Find where the given text appears and provide that cell's center as [x, y] coordinate. 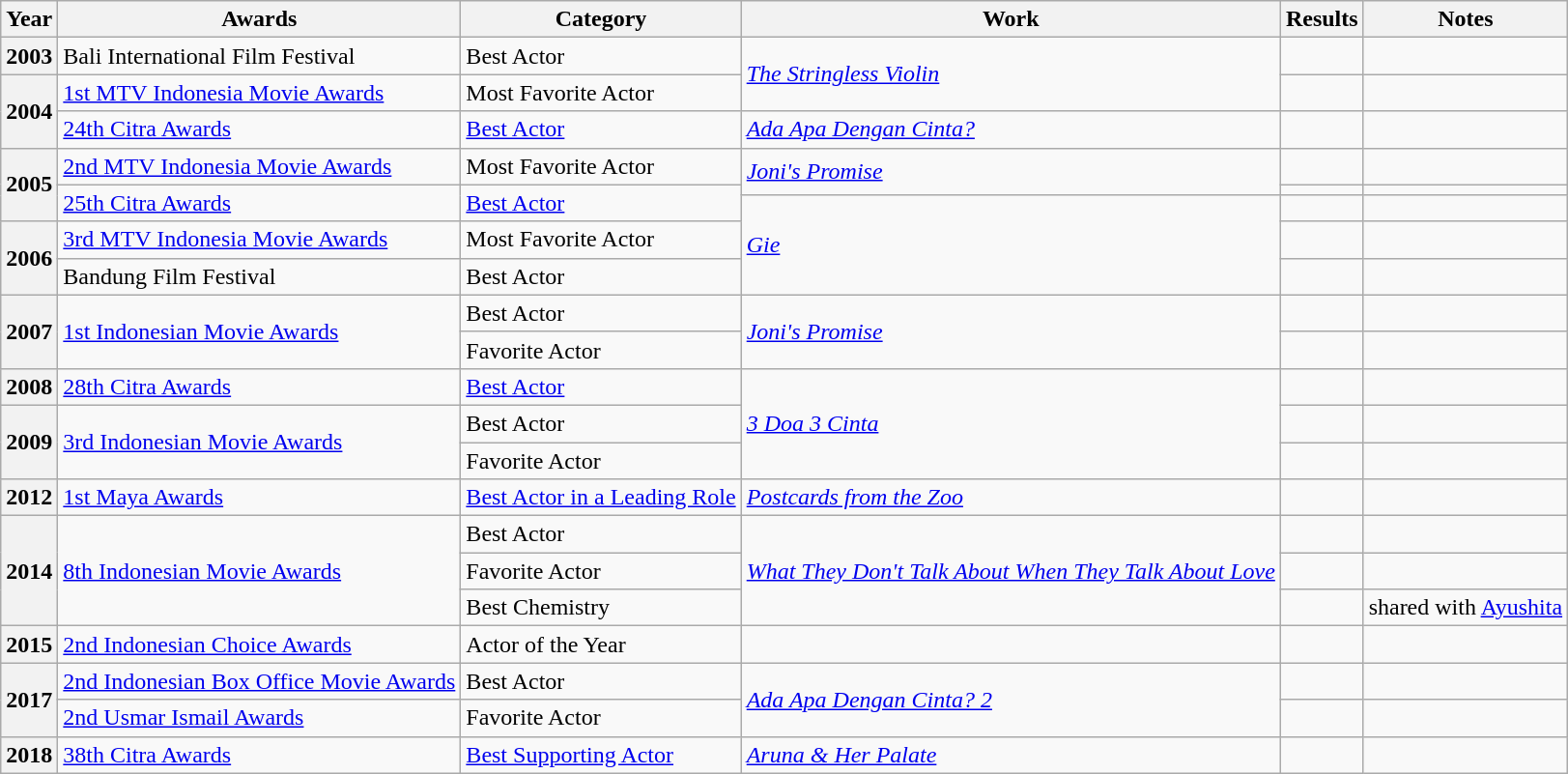
2004 [29, 111]
Aruna & Her Palate [1011, 755]
2018 [29, 755]
2007 [29, 331]
25th Citra Awards [259, 203]
2nd Indonesian Box Office Movie Awards [259, 681]
24th Citra Awards [259, 129]
shared with Ayushita [1466, 608]
Gie [1011, 245]
38th Citra Awards [259, 755]
Best Supporting Actor [601, 755]
3 Doa 3 Cinta [1011, 423]
The Stringless Violin [1011, 74]
Ada Apa Dengan Cinta? 2 [1011, 700]
2006 [29, 258]
8th Indonesian Movie Awards [259, 571]
Results [1322, 19]
2014 [29, 571]
Year [29, 19]
2nd MTV Indonesia Movie Awards [259, 166]
2017 [29, 700]
Best Chemistry [601, 608]
3rd MTV Indonesia Movie Awards [259, 240]
2nd Indonesian Choice Awards [259, 645]
Category [601, 19]
2012 [29, 498]
2nd Usmar Ismail Awards [259, 718]
Best Actor in a Leading Role [601, 498]
Notes [1466, 19]
28th Citra Awards [259, 387]
Postcards from the Zoo [1011, 498]
1st Indonesian Movie Awards [259, 331]
Awards [259, 19]
2008 [29, 387]
2003 [29, 56]
2015 [29, 645]
3rd Indonesian Movie Awards [259, 442]
Ada Apa Dengan Cinta? [1011, 129]
1st Maya Awards [259, 498]
1st MTV Indonesia Movie Awards [259, 93]
What They Don't Talk About When They Talk About Love [1011, 571]
Bandung Film Festival [259, 276]
2005 [29, 185]
2009 [29, 442]
Actor of the Year [601, 645]
Work [1011, 19]
Bali International Film Festival [259, 56]
